Identify which cell holds the provided text, then report its [x, y] central coordinate. 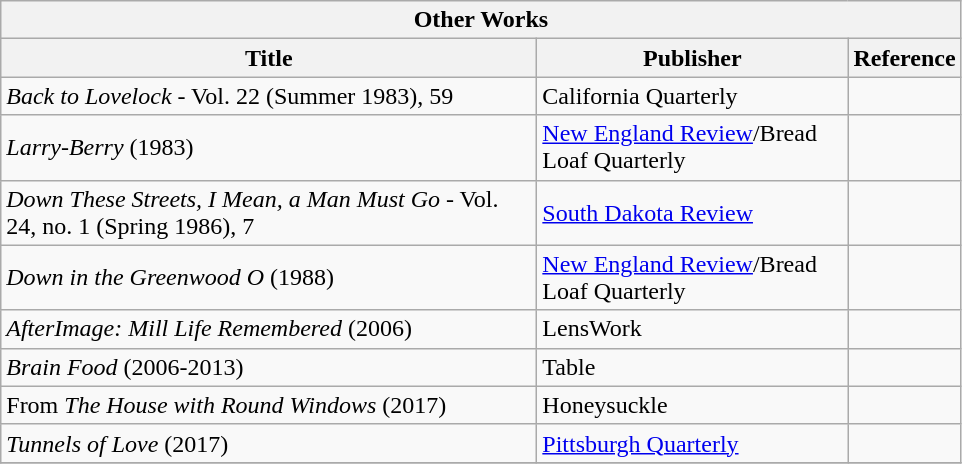
Pittsburgh Quarterly [692, 443]
Reference [904, 58]
Other Works [481, 20]
Down in the Greenwood O (1988) [269, 278]
From The House with Round Windows (2017) [269, 405]
AfterImage: Mill Life Remembered (2006) [269, 329]
Table [692, 367]
California Quarterly [692, 96]
South Dakota Review [692, 212]
Publisher [692, 58]
Brain Food (2006-2013) [269, 367]
Honeysuckle [692, 405]
Larry-Berry (1983) [269, 148]
Down These Streets, I Mean, a Man Must Go - Vol. 24, no. 1 (Spring 1986), 7 [269, 212]
LensWork [692, 329]
Title [269, 58]
Tunnels of Love (2017) [269, 443]
Back to Lovelock - Vol. 22 (Summer 1983), 59 [269, 96]
